Output the (x, y) coordinate of the center of the cell containing the given text.  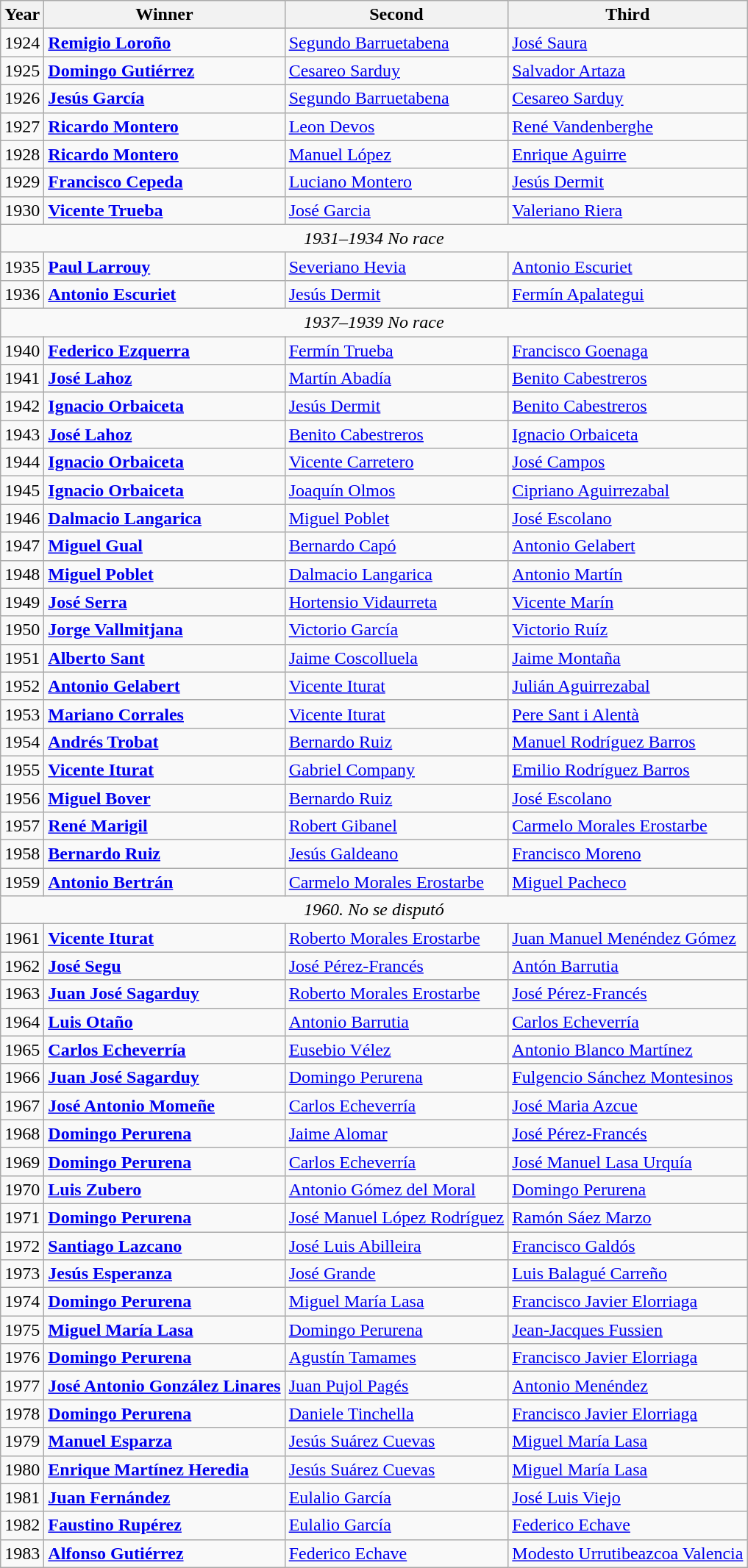
1947 (22, 546)
Joaquín Olmos (396, 490)
José Antonio González Linares (165, 1386)
1928 (22, 154)
1929 (22, 182)
José Luis Viejo (628, 1497)
1956 (22, 798)
Eusebio Vélez (396, 1050)
1976 (22, 1358)
José Campos (628, 462)
Emilio Rodríguez Barros (628, 770)
José Serra (165, 602)
1944 (22, 462)
Vicente Trueba (165, 210)
1979 (22, 1442)
1970 (22, 1189)
Ramón Sáez Marzo (628, 1217)
Francisco Galdós (628, 1246)
Luis Balagué Carreño (628, 1274)
Miguel Pacheco (628, 882)
1959 (22, 882)
1963 (22, 994)
Pere Sant i Alentà (628, 714)
1924 (22, 43)
1971 (22, 1217)
1941 (22, 379)
José Saura (628, 43)
Juan Fernández (165, 1497)
Vicente Marín (628, 602)
Leon Devos (396, 126)
1969 (22, 1161)
1964 (22, 1022)
Salvador Artaza (628, 71)
Daniele Tinchella (396, 1414)
1961 (22, 938)
Antonio Menéndez (628, 1386)
Julián Aguirrezabal (628, 686)
Martín Abadía (396, 379)
Remigio Loroño (165, 43)
Miguel Gual (165, 546)
1955 (22, 770)
1926 (22, 99)
1974 (22, 1302)
Jaime Alomar (396, 1134)
Juan Manuel Menéndez Gómez (628, 938)
1954 (22, 742)
1951 (22, 658)
Fulgencio Sánchez Montesinos (628, 1078)
Federico Ezquerra (165, 351)
1946 (22, 518)
Francisco Cepeda (165, 182)
Robert Gibanel (396, 826)
Juan Pujol Pagés (396, 1386)
Winner (165, 15)
Jaime Montaña (628, 658)
Antonio Bertrán (165, 882)
1940 (22, 351)
1966 (22, 1078)
Valeriano Riera (628, 210)
Antonio Blanco Martínez (628, 1050)
Enrique Martínez Heredia (165, 1469)
Antón Barrutia (628, 966)
1942 (22, 407)
1958 (22, 854)
Agustín Tamames (396, 1358)
Hortensio Vidaurreta (396, 602)
Bernardo Capó (396, 546)
Luis Zubero (165, 1189)
Manuel Rodríguez Barros (628, 742)
Domingo Gutiérrez (165, 71)
José Antonio Momeñe (165, 1106)
1927 (22, 126)
1925 (22, 71)
Francisco Moreno (628, 854)
Modesto Urrutibeazcoa Valencia (628, 1553)
Third (628, 15)
Victorio Ruíz (628, 630)
Francisco Goenaga (628, 351)
1983 (22, 1553)
Miguel Bover (165, 798)
1975 (22, 1330)
Severiano Hevia (396, 266)
Manuel López (396, 154)
1945 (22, 490)
1949 (22, 602)
Cipriano Aguirrezabal (628, 490)
Luis Otaño (165, 1022)
Jesús Esperanza (165, 1274)
José Garcia (396, 210)
1935 (22, 266)
Jorge Vallmitjana (165, 630)
1931–1934 No race (374, 238)
José Grande (396, 1274)
1930 (22, 210)
1977 (22, 1386)
1937–1939 No race (374, 322)
José Manuel Lasa Urquía (628, 1161)
1943 (22, 434)
Santiago Lazcano (165, 1246)
Fermín Trueba (396, 351)
Antonio Barrutia (396, 1022)
1962 (22, 966)
1968 (22, 1134)
Antonio Gómez del Moral (396, 1189)
1948 (22, 574)
Mariano Corrales (165, 714)
Jesús García (165, 99)
Manuel Esparza (165, 1442)
Faustino Rupérez (165, 1525)
Year (22, 15)
Jesús Galdeano (396, 854)
Gabriel Company (396, 770)
Luciano Montero (396, 182)
José Maria Azcue (628, 1106)
1972 (22, 1246)
Paul Larrouy (165, 266)
1950 (22, 630)
1978 (22, 1414)
1973 (22, 1274)
1965 (22, 1050)
Jean-Jacques Fussien (628, 1330)
Enrique Aguirre (628, 154)
Fermín Apalategui (628, 294)
1957 (22, 826)
1982 (22, 1525)
José Luis Abilleira (396, 1246)
1953 (22, 714)
1967 (22, 1106)
José Segu (165, 966)
1936 (22, 294)
Vicente Carretero (396, 462)
René Marigil (165, 826)
José Manuel López Rodríguez (396, 1217)
Second (396, 15)
1960. No se disputó (374, 910)
René Vandenberghe (628, 126)
Alberto Sant (165, 658)
Jaime Coscolluela (396, 658)
1980 (22, 1469)
Victorio García (396, 630)
Alfonso Gutiérrez (165, 1553)
1981 (22, 1497)
1952 (22, 686)
Andrés Trobat (165, 742)
Antonio Martín (628, 574)
